Provide the (X, Y) coordinate of the cell's center where the given text is located.  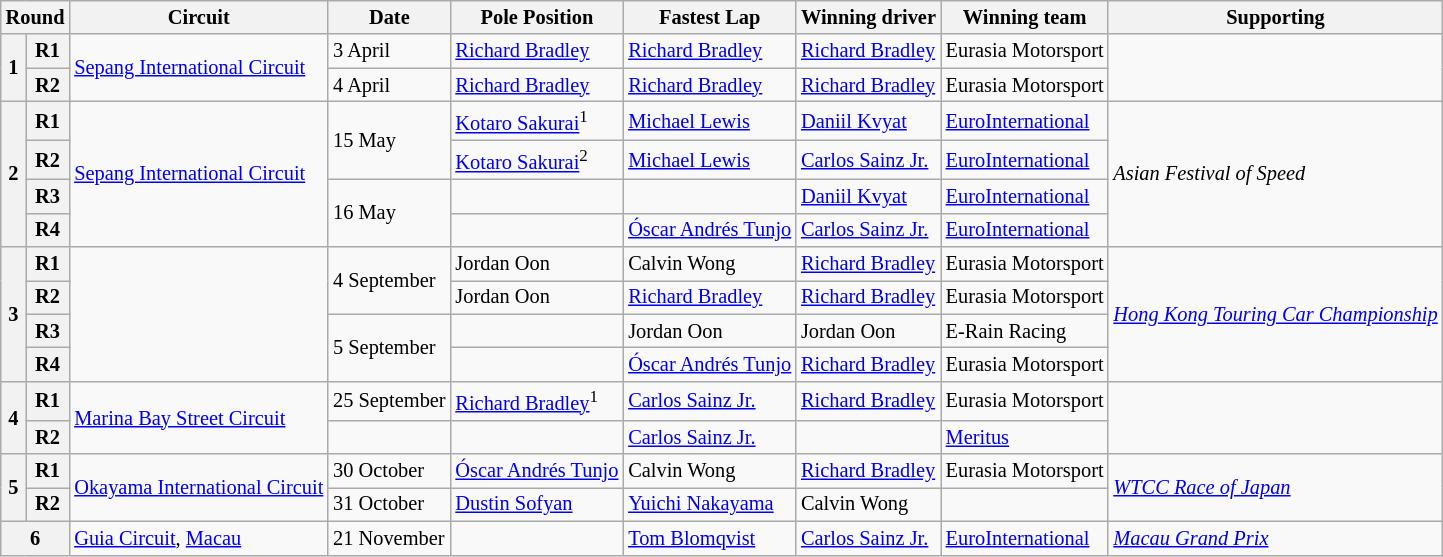
Supporting (1275, 17)
Winning driver (868, 17)
WTCC Race of Japan (1275, 488)
Guia Circuit, Macau (198, 538)
Kotaro Sakurai2 (536, 160)
5 September (389, 348)
Marina Bay Street Circuit (198, 418)
4 September (389, 280)
31 October (389, 504)
30 October (389, 471)
Hong Kong Touring Car Championship (1275, 314)
Macau Grand Prix (1275, 538)
E-Rain Racing (1025, 331)
1 (14, 68)
Asian Festival of Speed (1275, 174)
25 September (389, 400)
Fastest Lap (710, 17)
Tom Blomqvist (710, 538)
Circuit (198, 17)
Okayama International Circuit (198, 488)
Round (36, 17)
Dustin Sofyan (536, 504)
Kotaro Sakurai1 (536, 120)
4 (14, 418)
21 November (389, 538)
5 (14, 488)
Pole Position (536, 17)
Date (389, 17)
2 (14, 174)
16 May (389, 212)
3 (14, 314)
4 April (389, 85)
Richard Bradley1 (536, 400)
15 May (389, 140)
Yuichi Nakayama (710, 504)
3 April (389, 51)
6 (36, 538)
Meritus (1025, 437)
Winning team (1025, 17)
